For the text-containing cell, return its midpoint in (x, y) coordinate format. 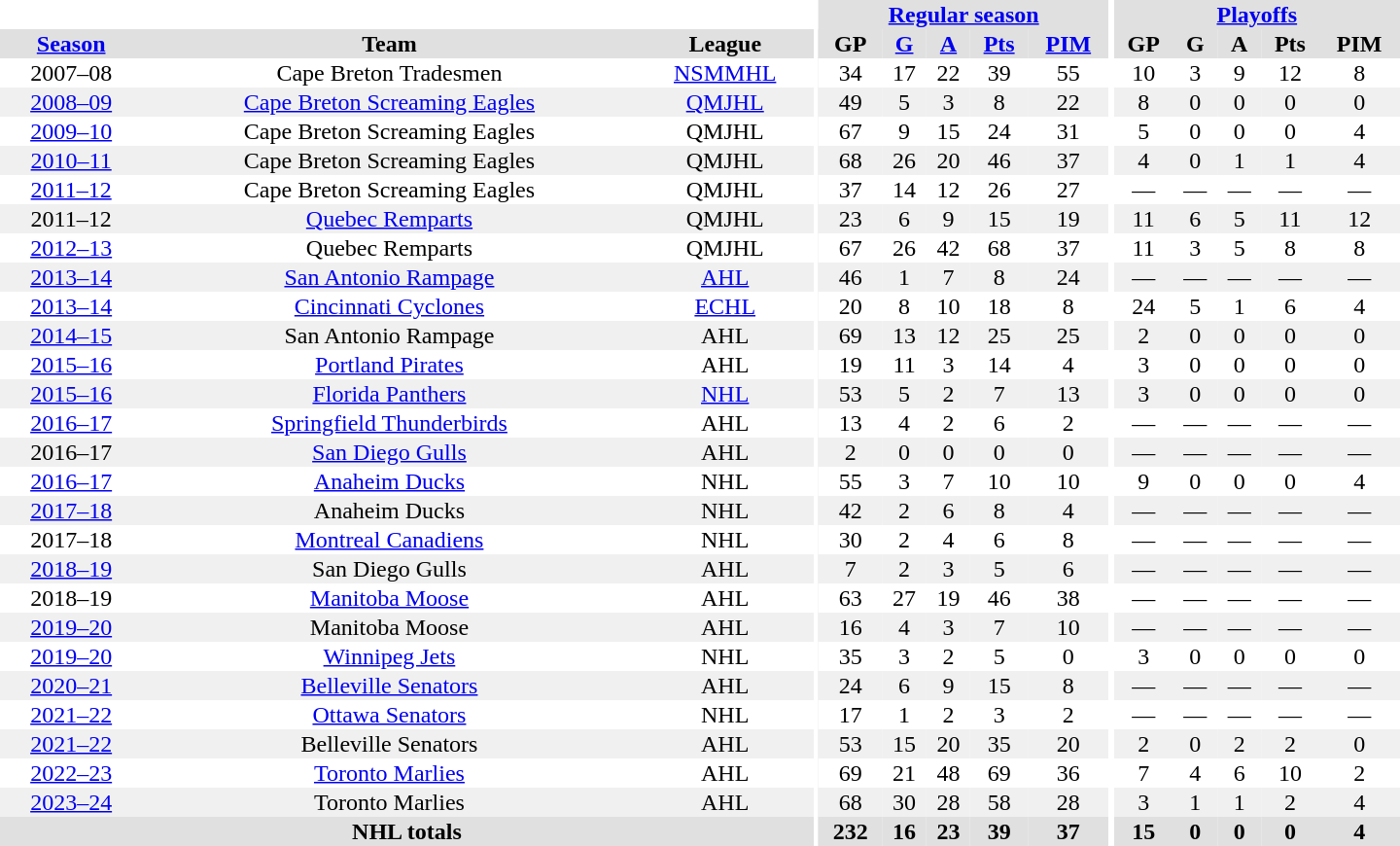
Cape Breton Tradesmen (389, 73)
2014–15 (71, 335)
Season (71, 44)
58 (999, 802)
2008–09 (71, 102)
2007–08 (71, 73)
Team (389, 44)
38 (1068, 598)
NSMMHL (725, 73)
Winnipeg Jets (389, 656)
31 (1068, 131)
NHL totals (406, 831)
Springfield Thunderbirds (389, 423)
232 (851, 831)
Playoffs (1257, 15)
League (725, 44)
2023–24 (71, 802)
Florida Panthers (389, 394)
2020–21 (71, 686)
63 (851, 598)
2022–23 (71, 773)
2009–10 (71, 131)
Regular season (964, 15)
48 (949, 773)
34 (851, 73)
Ottawa Senators (389, 715)
49 (851, 102)
21 (904, 773)
2012–13 (71, 248)
2010–11 (71, 160)
18 (999, 306)
ECHL (725, 306)
Cincinnati Cyclones (389, 306)
36 (1068, 773)
Montreal Canadiens (389, 540)
Portland Pirates (389, 365)
